Pinpoint the cell where the given text exists, returning its (X, Y) midpoint coordinate. 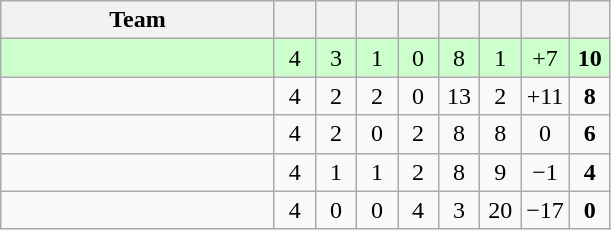
10 (590, 58)
−1 (546, 172)
6 (590, 134)
+7 (546, 58)
Team (138, 20)
+11 (546, 96)
13 (460, 96)
20 (500, 210)
−17 (546, 210)
9 (500, 172)
